Determine the (x, y) coordinate at the center of the cell enclosing the given text.  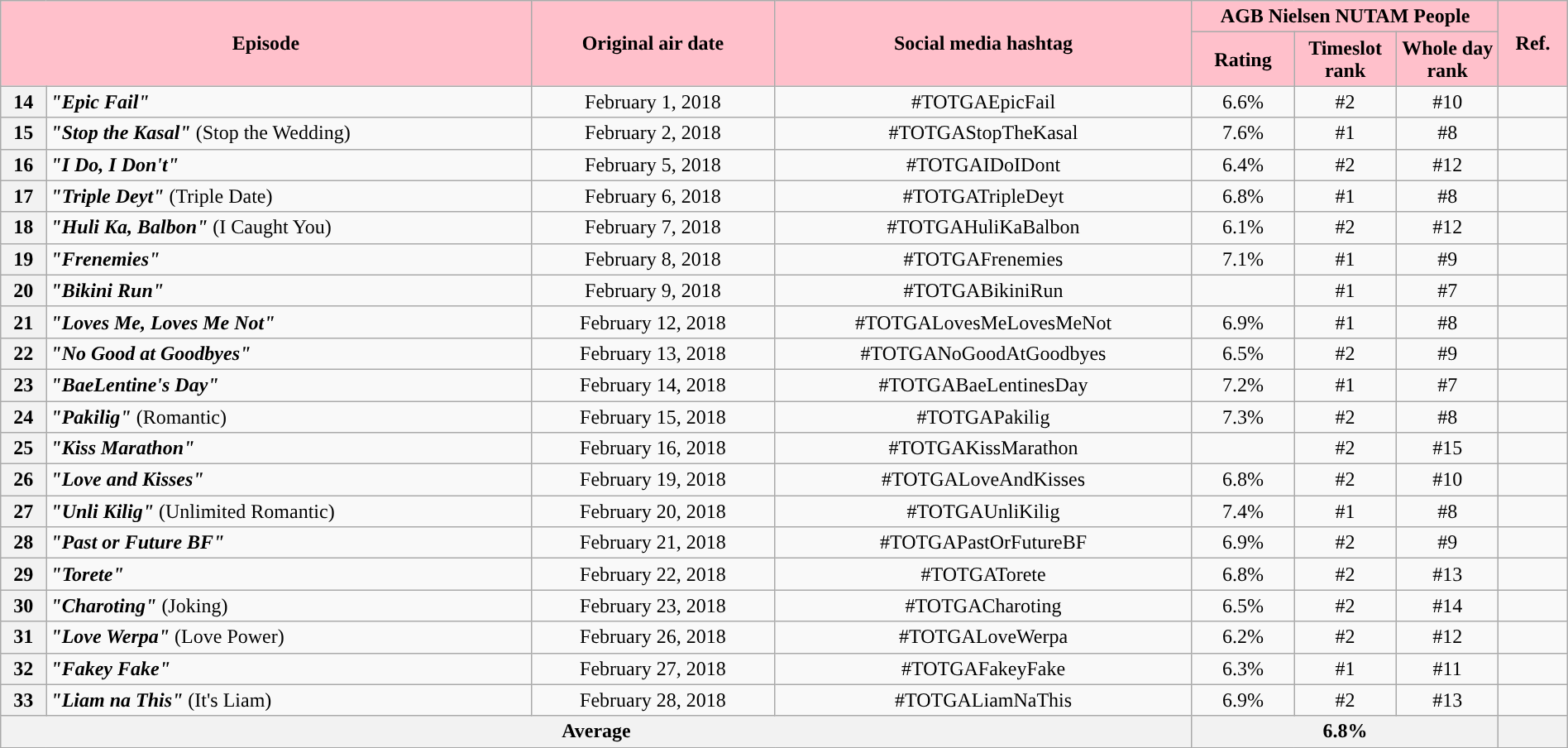
22 (23, 353)
#15 (1447, 448)
February 1, 2018 (653, 102)
6.4% (1243, 165)
February 7, 2018 (653, 228)
AGB Nielsen NUTAM People (1345, 17)
#TOTGAEpicFail (983, 102)
"Frenemies" (289, 259)
February 13, 2018 (653, 353)
28 (23, 543)
32 (23, 669)
February 28, 2018 (653, 700)
27 (23, 511)
6.3% (1243, 669)
#TOTGAUnliKilig (983, 511)
6.6% (1243, 102)
February 12, 2018 (653, 322)
#TOTGAIDoIDont (983, 165)
#TOTGANoGoodAtGoodbyes (983, 353)
Original air date (653, 43)
#TOTGALiamNaThis (983, 700)
"No Good at Goodbyes" (289, 353)
February 8, 2018 (653, 259)
"Love Werpa" (Love Power) (289, 637)
30 (23, 606)
#TOTGACharoting (983, 606)
7.2% (1243, 385)
25 (23, 448)
7.4% (1243, 511)
Whole dayrank (1447, 60)
7.1% (1243, 259)
#TOTGABikiniRun (983, 290)
February 15, 2018 (653, 416)
February 26, 2018 (653, 637)
Rating (1243, 60)
"Love and Kisses" (289, 480)
February 2, 2018 (653, 133)
31 (23, 637)
29 (23, 574)
Average (596, 731)
Timeslotrank (1346, 60)
"Huli Ka, Balbon" (I Caught You) (289, 228)
"Torete" (289, 574)
"BaeLentine's Day" (289, 385)
#TOTGAHuliKaBalbon (983, 228)
February 22, 2018 (653, 574)
"Stop the Kasal" (Stop the Wedding) (289, 133)
33 (23, 700)
February 5, 2018 (653, 165)
#11 (1447, 669)
February 19, 2018 (653, 480)
#TOTGALovesMeLovesMeNot (983, 322)
"Kiss Marathon" (289, 448)
Social media hashtag (983, 43)
16 (23, 165)
February 20, 2018 (653, 511)
26 (23, 480)
23 (23, 385)
February 16, 2018 (653, 448)
"Triple Deyt" (Triple Date) (289, 196)
February 6, 2018 (653, 196)
6.1% (1243, 228)
#TOTGAFrenemies (983, 259)
14 (23, 102)
"Pakilig" (Romantic) (289, 416)
February 9, 2018 (653, 290)
7.3% (1243, 416)
#14 (1447, 606)
6.2% (1243, 637)
"Charoting" (Joking) (289, 606)
17 (23, 196)
#TOTGALoveWerpa (983, 637)
"Past or Future BF" (289, 543)
February 21, 2018 (653, 543)
#TOTGATripleDeyt (983, 196)
"Bikini Run" (289, 290)
"I Do, I Don't" (289, 165)
#TOTGAKissMarathon (983, 448)
19 (23, 259)
February 23, 2018 (653, 606)
Ref. (1533, 43)
#TOTGAPakilig (983, 416)
#TOTGABaeLentinesDay (983, 385)
Episode (266, 43)
18 (23, 228)
24 (23, 416)
#TOTGATorete (983, 574)
"Fakey Fake" (289, 669)
February 27, 2018 (653, 669)
"Liam na This" (It's Liam) (289, 700)
February 14, 2018 (653, 385)
"Unli Kilig" (Unlimited Romantic) (289, 511)
"Loves Me, Loves Me Not" (289, 322)
7.6% (1243, 133)
15 (23, 133)
#TOTGALoveAndKisses (983, 480)
20 (23, 290)
21 (23, 322)
"Epic Fail" (289, 102)
#TOTGAFakeyFake (983, 669)
#TOTGAPastOrFutureBF (983, 543)
#TOTGAStopTheKasal (983, 133)
